Detect which cell encompasses the target text, then output its (X, Y) center coordinate. 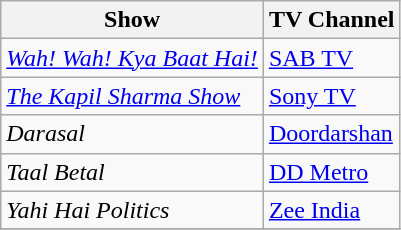
Wah! Wah! Kya Baat Hai! (132, 58)
Taal Betal (132, 172)
DD Metro (332, 172)
Doordarshan (332, 134)
Sony TV (332, 96)
TV Channel (332, 20)
Darasal (132, 134)
Yahi Hai Politics (132, 210)
SAB TV (332, 58)
Show (132, 20)
The Kapil Sharma Show (132, 96)
Zee India (332, 210)
